Identify which cell holds the provided text, then report its [x, y] central coordinate. 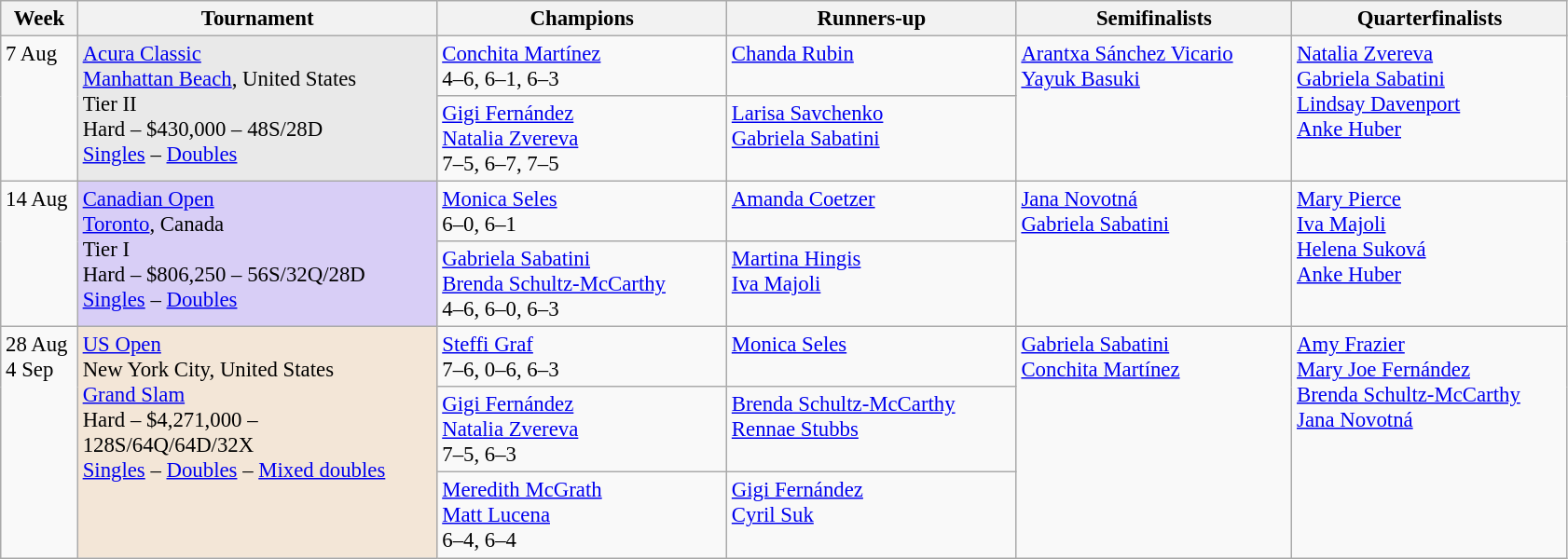
28 Aug4 Sep [39, 443]
Jana Novotná Gabriela Sabatini [1154, 254]
US Open New York City, United States Grand Slam Hard – $4,271,000 – 128S/64Q/64D/32X Singles – Doubles – Mixed doubles [257, 443]
Quarterfinalists [1430, 19]
Amy Frazier Mary Joe Fernández Brenda Schultz-McCarthy Jana Novotná [1430, 443]
Semifinalists [1154, 19]
Champions [582, 19]
Gigi Fernández Natalia Zvereva7–5, 6–7, 7–5 [582, 139]
Natalia Zvereva Gabriela Sabatini Lindsay Davenport Anke Huber [1430, 109]
Acura Classic Manhattan Beach, United States Tier II Hard – $430,000 – 48S/28D Singles – Doubles [257, 109]
Runners-up [873, 19]
Mary Pierce Iva Majoli Helena Suková Anke Huber [1430, 254]
Larisa Savchenko Gabriela Sabatini [873, 139]
Martina Hingis Iva Majoli [873, 284]
7 Aug [39, 109]
Steffi Graf7–6, 0–6, 6–3 [582, 358]
Brenda Schultz-McCarthy Rennae Stubbs [873, 430]
Tournament [257, 19]
Arantxa Sánchez Vicario Yayuk Basuki [1154, 109]
Gabriela Sabatini Conchita Martínez [1154, 443]
Conchita Martínez4–6, 6–1, 6–3 [582, 67]
14 Aug [39, 254]
Monica Seles [873, 358]
Chanda Rubin [873, 67]
Gabriela Sabatini Brenda Schultz-McCarthy 4–6, 6–0, 6–3 [582, 284]
Monica Seles6–0, 6–1 [582, 212]
Gigi Fernández Natalia Zvereva7–5, 6–3 [582, 430]
Gigi Fernández Cyril Suk [873, 515]
Amanda Coetzer [873, 212]
Week [39, 19]
Canadian Open Toronto, Canada Tier I Hard – $806,250 – 56S/32Q/28D Singles – Doubles [257, 254]
Meredith McGrath Matt Lucena 6–4, 6–4 [582, 515]
